For the text-containing cell, return its midpoint in (X, Y) coordinate format. 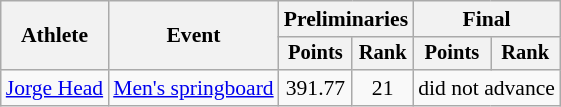
391.77 (316, 88)
Final (486, 19)
did not advance (486, 88)
Preliminaries (346, 19)
Men's springboard (194, 88)
Athlete (54, 36)
21 (382, 88)
Event (194, 36)
Jorge Head (54, 88)
